Extract the [x, y] coordinate from the center of the cell holding the provided text.  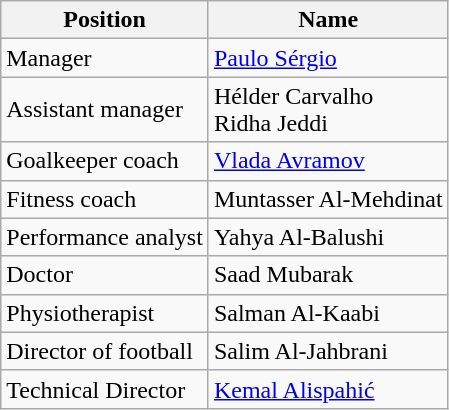
Vlada Avramov [328, 161]
Goalkeeper coach [105, 161]
Physiotherapist [105, 313]
Position [105, 20]
Manager [105, 58]
Name [328, 20]
Yahya Al-Balushi [328, 237]
Hélder Carvalho Ridha Jeddi [328, 110]
Fitness coach [105, 199]
Kemal Alispahić [328, 389]
Saad Mubarak [328, 275]
Muntasser Al-Mehdinat [328, 199]
Technical Director [105, 389]
Salman Al-Kaabi [328, 313]
Paulo Sérgio [328, 58]
Doctor [105, 275]
Assistant manager [105, 110]
Performance analyst [105, 237]
Salim Al-Jahbrani [328, 351]
Director of football [105, 351]
